Extract the [X, Y] coordinate from the center of the cell holding the provided text.  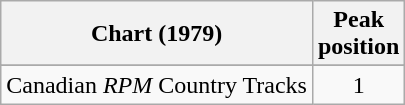
Canadian RPM Country Tracks [157, 85]
1 [358, 85]
Peakposition [358, 34]
Chart (1979) [157, 34]
